Find where the given text appears and provide that cell's center as [X, Y] coordinate. 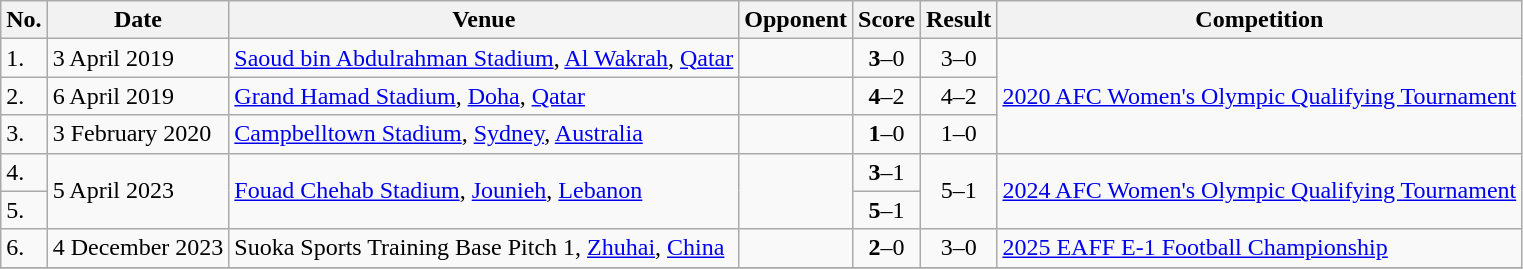
3. [24, 134]
Score [887, 20]
Fouad Chehab Stadium, Jounieh, Lebanon [484, 191]
3 February 2020 [138, 134]
2020 AFC Women's Olympic Qualifying Tournament [1260, 96]
Competition [1260, 20]
4. [24, 172]
4 December 2023 [138, 248]
Campbelltown Stadium, Sydney, Australia [484, 134]
6 April 2019 [138, 96]
Grand Hamad Stadium, Doha, Qatar [484, 96]
Result [958, 20]
No. [24, 20]
2025 EAFF E-1 Football Championship [1260, 248]
5 April 2023 [138, 191]
2–0 [887, 248]
3–1 [887, 172]
2. [24, 96]
3 April 2019 [138, 58]
6. [24, 248]
2024 AFC Women's Olympic Qualifying Tournament [1260, 191]
Suoka Sports Training Base Pitch 1, Zhuhai, China [484, 248]
Saoud bin Abdulrahman Stadium, Al Wakrah, Qatar [484, 58]
5. [24, 210]
Venue [484, 20]
Opponent [796, 20]
1. [24, 58]
Date [138, 20]
